Identify which cell holds the provided text, then report its [X, Y] central coordinate. 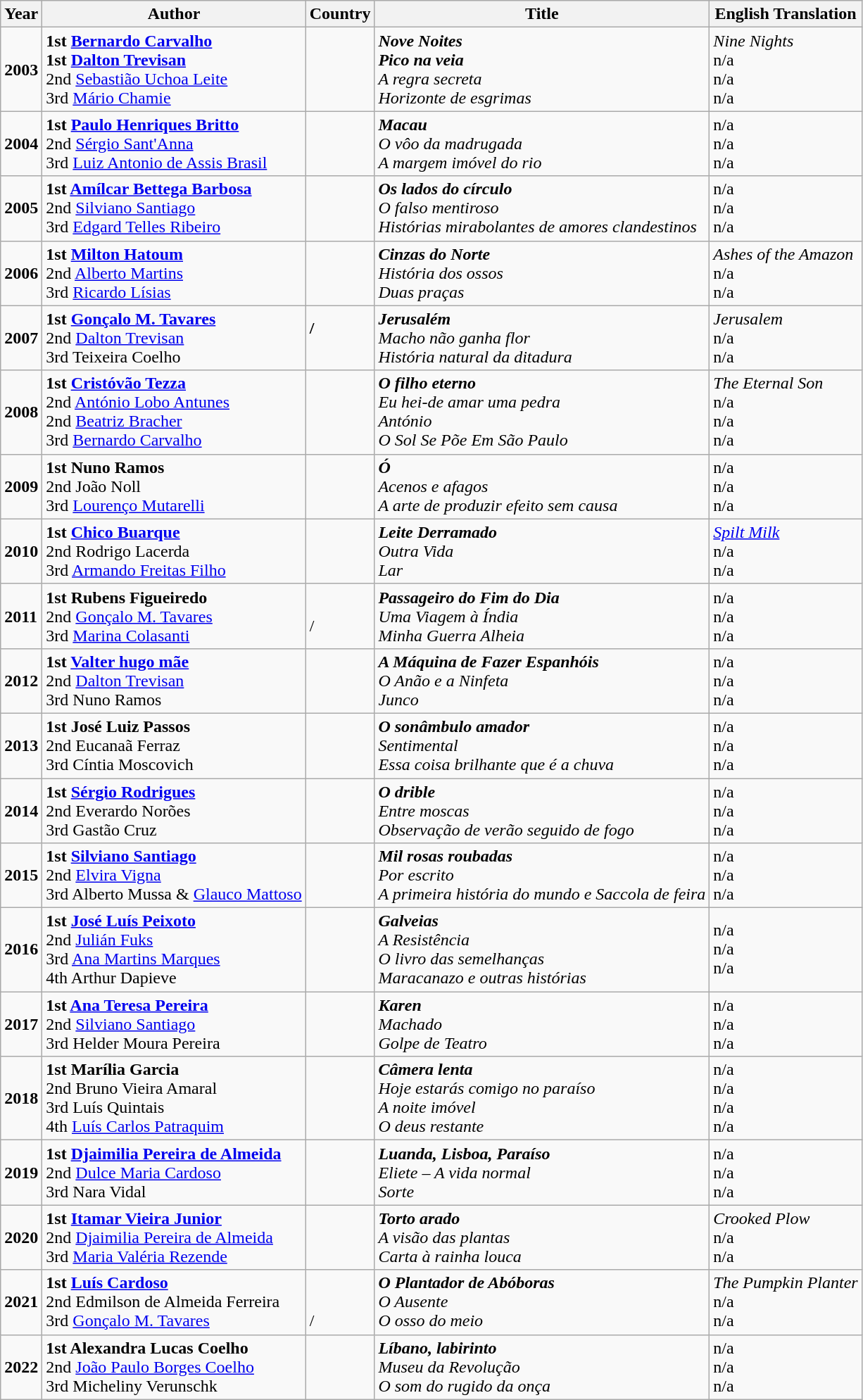
Líbano, labirintoMuseu da RevoluçãoO som do rugido da onça [542, 1367]
1st Amílcar Bettega Barbosa2nd Silviano Santiago3rd Edgard Telles Ribeiro [174, 208]
1st Ana Teresa Pereira2nd Silviano Santiago3rd Helder Moura Pereira [174, 1024]
1st Cristóvão Tezza2nd António Lobo Antunes2nd Beatriz Bracher3rd Bernardo Carvalho [174, 412]
Cinzas do NorteHistória dos ossosDuas praças [542, 273]
1st Alexandra Lucas Coelho2nd João Paulo Borges Coelho3rd Micheliny Verunschk [174, 1367]
Os lados do círculoO falso mentirosoHistórias mirabolantes de amores clandestinos [542, 208]
O sonâmbulo amadorSentimentalEssa coisa brilhante que é a chuva [542, 745]
Year [21, 14]
2013 [21, 745]
2010 [21, 551]
Spilt Milkn/an/a [786, 551]
Câmera lentaHoje estarás comigo no paraísoA noite imóvelO deus restante [542, 1098]
1st Itamar Vieira Junior2nd Djaimilia Pereira de Almeida3rd Maria Valéria Rezende [174, 1237]
1st Paulo Henriques Britto2nd Sérgio Sant'Anna3rd Luiz Antonio de Assis Brasil [174, 144]
Nine Nightsn/an/an/a [786, 69]
O filho eternoEu hei-de amar uma pedraAntónioO Sol Se Põe Em São Paulo [542, 412]
1st Milton Hatoum2nd Alberto Martins3rd Ricardo Lísias [174, 273]
2004 [21, 144]
MacauO vôo da madrugadaA margem imóvel do rio [542, 144]
n/an/an/an/a [786, 1098]
Jerusalemn/an/a [786, 338]
2008 [21, 412]
2020 [21, 1237]
1st José Luís Peixoto2nd Julián Fuks3rd Ana Martins Marques 4th Arthur Dapieve [174, 950]
2018 [21, 1098]
A Máquina de Fazer EspanhóisO Anão e a NinfetaJunco [542, 681]
2021 [21, 1302]
Torto aradoA visão das plantasCarta à rainha louca [542, 1237]
Author [174, 14]
GalveiasA ResistênciaO livro das semelhanças Maracanazo e outras histórias [542, 950]
1st Djaimilia Pereira de Almeida2nd Dulce Maria Cardoso3rd Nara Vidal [174, 1173]
1st Gonçalo M. Tavares2nd Dalton Trevisan3rd Teixeira Coelho [174, 338]
2005 [21, 208]
O Plantador de AbóborasO AusenteO osso do meio [542, 1302]
1st Bernardo Carvalho1st Dalton Trevisan2nd Sebastião Uchoa Leite3rd Mário Chamie [174, 69]
The Eternal Sonn/an/an/a [786, 412]
2015 [21, 876]
1st Rubens Figueiredo2nd Gonçalo M. Tavares3rd Marina Colasanti [174, 616]
2019 [21, 1173]
2003 [21, 69]
1st Nuno Ramos2nd João Noll3rd Lourenço Mutarelli [174, 486]
2007 [21, 338]
1st Chico Buarque2nd Rodrigo Lacerda3rd Armando Freitas Filho [174, 551]
Leite DerramadoOutra VidaLar [542, 551]
English Translation [786, 14]
Luanda, Lisboa, ParaísoEliete – A vida normalSorte [542, 1173]
1st Silviano Santiago2nd Elvira Vigna3rd Alberto Mussa & Glauco Mattoso [174, 876]
Passageiro do Fim do DiaUma Viagem à ÍndiaMinha Guerra Alheia [542, 616]
1st José Luiz Passos2nd Eucanaã Ferraz3rd Cíntia Moscovich [174, 745]
2006 [21, 273]
2016 [21, 950]
2011 [21, 616]
2017 [21, 1024]
The Pumpkin Plantern/an/a [786, 1302]
O dribleEntre moscasObservação de verão seguido de fogo [542, 811]
1st Sérgio Rodrigues2nd Everardo Norões3rd Gastão Cruz [174, 811]
2022 [21, 1367]
Crooked Plown/an/a [786, 1237]
Country [340, 14]
1st Marília Garcia2nd Bruno Vieira Amaral3rd Luís Quintais4th Luís Carlos Patraquim [174, 1098]
Nove NoitesPico na veiaA regra secretaHorizonte de esgrimas [542, 69]
KarenMachadoGolpe de Teatro [542, 1024]
2009 [21, 486]
ÓAcenos e afagosA arte de produzir efeito sem causa [542, 486]
Ashes of the Amazonn/an/a [786, 273]
1st Valter hugo mãe2nd Dalton Trevisan3rd Nuno Ramos [174, 681]
Title [542, 14]
Mil rosas roubadasPor escritoA primeira história do mundo e Saccola de feira [542, 876]
1st Luís Cardoso2nd Edmilson de Almeida Ferreira3rd Gonçalo M. Tavares [174, 1302]
JerusalémMacho não ganha florHistória natural da ditadura [542, 338]
2014 [21, 811]
2012 [21, 681]
